Return (x, y) of the center of cell containing provided text 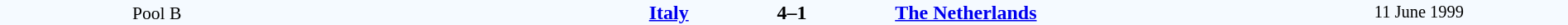
11 June 1999 (1419, 12)
4–1 (791, 12)
Italy (501, 12)
Pool B (157, 12)
The Netherlands (1082, 12)
